Identify which cell holds the provided text, then report its [x, y] central coordinate. 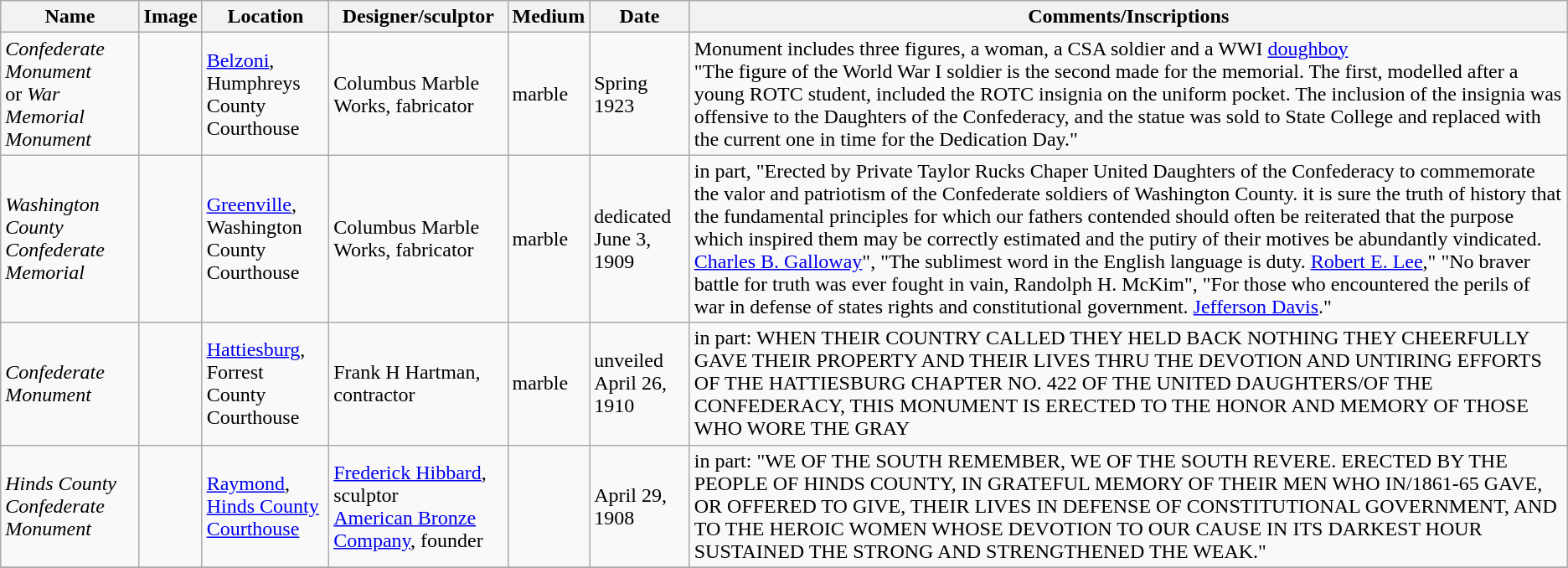
Frederick Hibbard, sculptorAmerican Bronze Company, founder [419, 506]
Washington County Confederate Memorial [70, 239]
unveiled April 26, 1910 [640, 384]
Designer/sculptor [419, 17]
Location [266, 17]
Greenville,Washington County Courthouse [266, 239]
April 29, 1908 [640, 506]
Date [640, 17]
Hinds County Confederate Monument [70, 506]
Medium [549, 17]
Confederate Monument or War Memorial Monument [70, 94]
Spring 1923 [640, 94]
Name [70, 17]
Belzoni,Humphreys County Courthouse [266, 94]
Confederate Monument [70, 384]
Raymond, Hinds County Courthouse [266, 506]
Frank H Hartman, contractor [419, 384]
Comments/Inscriptions [1128, 17]
Hattiesburg,Forrest County Courthouse [266, 384]
Image [171, 17]
dedicated June 3, 1909 [640, 239]
